Extract the [x, y] coordinate from the center of the cell holding the provided text.  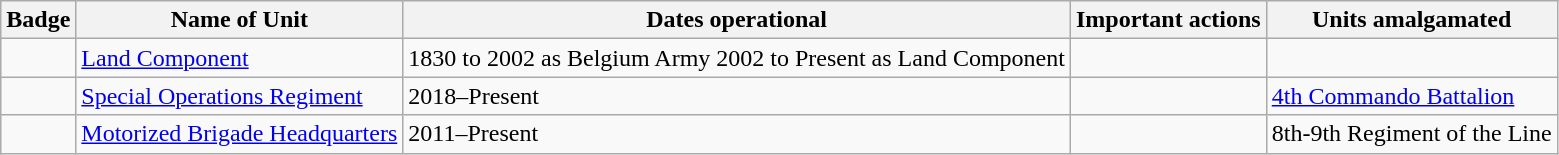
Badge [38, 20]
Motorized Brigade Headquarters [240, 134]
Units amalgamated [1412, 20]
Dates operational [737, 20]
Important actions [1168, 20]
Special Operations Regiment [240, 96]
2011–Present [737, 134]
Name of Unit [240, 20]
4th Commando Battalion [1412, 96]
2018–Present [737, 96]
8th-9th Regiment of the Line [1412, 134]
Land Component [240, 58]
1830 to 2002 as Belgium Army 2002 to Present as Land Component [737, 58]
